Pinpoint the cell where the given text exists, returning its [X, Y] midpoint coordinate. 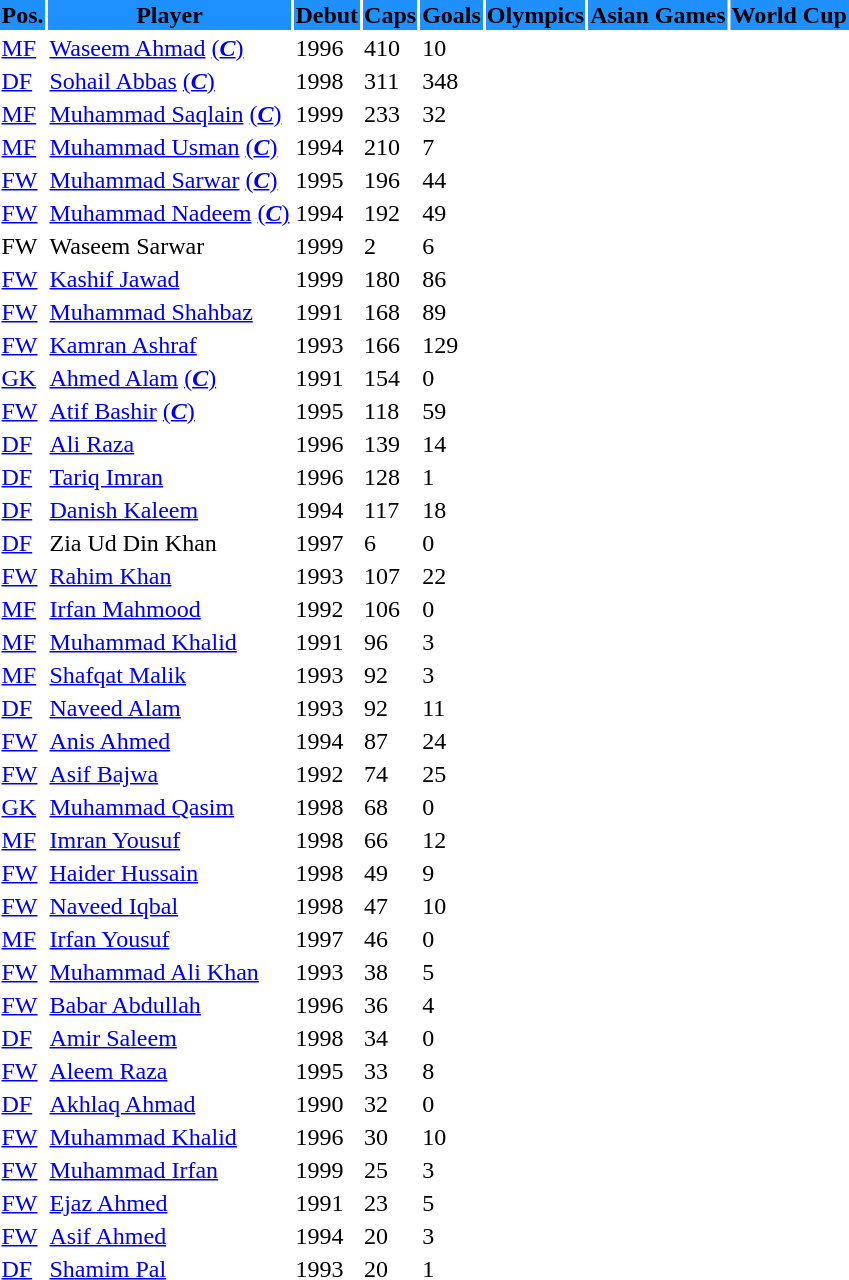
23 [390, 1203]
7 [452, 147]
24 [452, 741]
Asif Ahmed [170, 1236]
World Cup [789, 15]
Anis Ahmed [170, 741]
Olympics [535, 15]
348 [452, 81]
Naveed Iqbal [170, 906]
Waseem Sarwar [170, 246]
4 [452, 1005]
Imran Yousuf [170, 840]
Ahmed Alam (C) [170, 378]
Naveed Alam [170, 708]
Shafqat Malik [170, 675]
36 [390, 1005]
Akhlaq Ahmad [170, 1104]
128 [390, 477]
9 [452, 873]
Muhammad Ali Khan [170, 972]
59 [452, 411]
Muhammad Nadeem (C) [170, 213]
Ali Raza [170, 444]
1 [452, 477]
Asif Bajwa [170, 774]
107 [390, 576]
118 [390, 411]
Sohail Abbas (C) [170, 81]
Rahim Khan [170, 576]
96 [390, 642]
117 [390, 510]
46 [390, 939]
86 [452, 279]
Danish Kaleem [170, 510]
87 [390, 741]
11 [452, 708]
Irfan Yousuf [170, 939]
106 [390, 609]
154 [390, 378]
Caps [390, 15]
38 [390, 972]
22 [452, 576]
Muhammad Saqlain (C) [170, 114]
Muhammad Qasim [170, 807]
74 [390, 774]
180 [390, 279]
14 [452, 444]
30 [390, 1137]
Haider Hussain [170, 873]
233 [390, 114]
Aleem Raza [170, 1071]
192 [390, 213]
66 [390, 840]
Amir Saleem [170, 1038]
Ejaz Ahmed [170, 1203]
311 [390, 81]
210 [390, 147]
Muhammad Irfan [170, 1170]
Tariq Imran [170, 477]
18 [452, 510]
Babar Abdullah [170, 1005]
1990 [327, 1104]
Pos. [22, 15]
2 [390, 246]
Atif Bashir (C) [170, 411]
168 [390, 312]
Kamran Ashraf [170, 345]
Muhammad Sarwar (C) [170, 180]
89 [452, 312]
Player [170, 15]
Debut [327, 15]
Irfan Mahmood [170, 609]
8 [452, 1071]
Zia Ud Din Khan [170, 543]
Asian Games [658, 15]
139 [390, 444]
Goals [452, 15]
47 [390, 906]
44 [452, 180]
Kashif Jawad [170, 279]
12 [452, 840]
166 [390, 345]
20 [390, 1236]
33 [390, 1071]
68 [390, 807]
410 [390, 48]
34 [390, 1038]
Muhammad Shahbaz [170, 312]
129 [452, 345]
196 [390, 180]
Muhammad Usman (C) [170, 147]
Waseem Ahmad (C) [170, 48]
